For the text-containing cell, return its midpoint in (x, y) coordinate format. 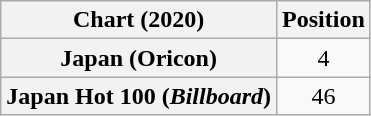
Japan Hot 100 (Billboard) (139, 96)
Japan (Oricon) (139, 58)
46 (324, 96)
Chart (2020) (139, 20)
Position (324, 20)
4 (324, 58)
